For the text-containing cell, return its midpoint in (x, y) coordinate format. 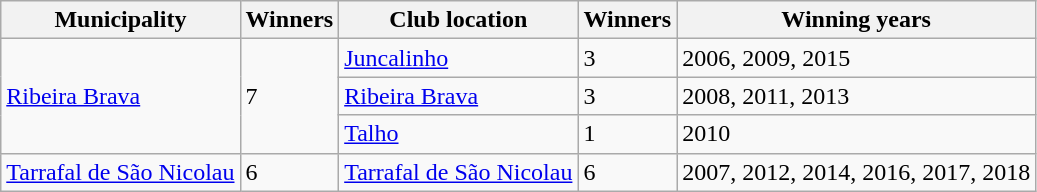
2007, 2012, 2014, 2016, 2017, 2018 (856, 172)
2008, 2011, 2013 (856, 96)
2010 (856, 134)
Club location (458, 20)
Winning years (856, 20)
2006, 2009, 2015 (856, 58)
Municipality (120, 20)
1 (628, 134)
7 (290, 96)
Talho (458, 134)
Juncalinho (458, 58)
